Extract the (X, Y) coordinate from the center of the cell holding the provided text.  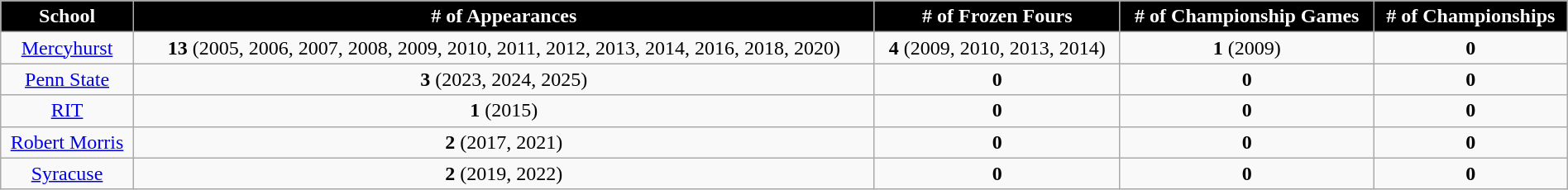
3 (2023, 2024, 2025) (504, 79)
# of Appearances (504, 17)
4 (2009, 2010, 2013, 2014) (997, 48)
1 (2015) (504, 111)
2 (2019, 2022) (504, 173)
# of Championships (1470, 17)
# of Championship Games (1247, 17)
2 (2017, 2021) (504, 142)
1 (2009) (1247, 48)
# of Frozen Fours (997, 17)
School (68, 17)
RIT (68, 111)
Syracuse (68, 173)
13 (2005, 2006, 2007, 2008, 2009, 2010, 2011, 2012, 2013, 2014, 2016, 2018, 2020) (504, 48)
Robert Morris (68, 142)
Penn State (68, 79)
Mercyhurst (68, 48)
